Extract the [X, Y] coordinate from the center of the cell holding the provided text.  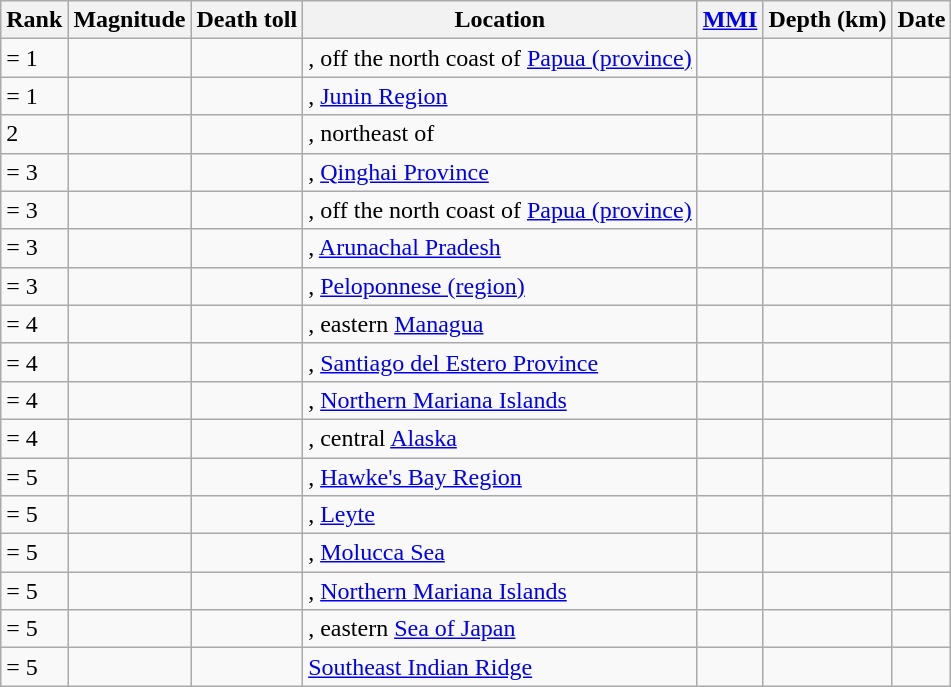
, Arunachal Pradesh [500, 248]
, central Alaska [500, 438]
, Junin Region [500, 96]
, Hawke's Bay Region [500, 477]
Magnitude [130, 20]
, Qinghai Province [500, 172]
, northeast of [500, 134]
, Peloponnese (region) [500, 286]
Rank [34, 20]
Death toll [247, 20]
, Molucca Sea [500, 553]
Location [500, 20]
Southeast Indian Ridge [500, 667]
, eastern Sea of Japan [500, 629]
, Santiago del Estero Province [500, 362]
2 [34, 134]
, eastern Managua [500, 324]
MMI [730, 20]
Depth (km) [828, 20]
Date [922, 20]
, Leyte [500, 515]
